Identify which cell holds the provided text, then report its (X, Y) central coordinate. 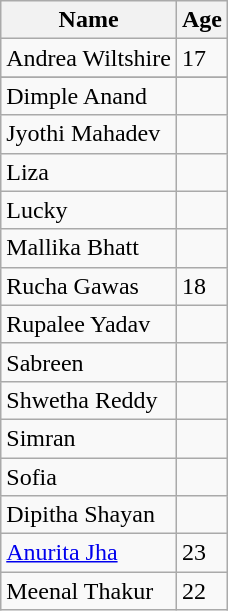
23 (202, 553)
Rupalee Yadav (89, 324)
Sofia (89, 477)
Mallika Bhatt (89, 248)
18 (202, 286)
Jyothi Mahadev (89, 134)
Simran (89, 438)
Name (89, 20)
22 (202, 591)
Anurita Jha (89, 553)
Dipitha Shayan (89, 515)
17 (202, 58)
Shwetha Reddy (89, 400)
Dimple Anand (89, 96)
Liza (89, 172)
Rucha Gawas (89, 286)
Meenal Thakur (89, 591)
Sabreen (89, 362)
Andrea Wiltshire (89, 58)
Age (202, 20)
Lucky (89, 210)
